Pinpoint the cell where the given text exists, returning its [x, y] midpoint coordinate. 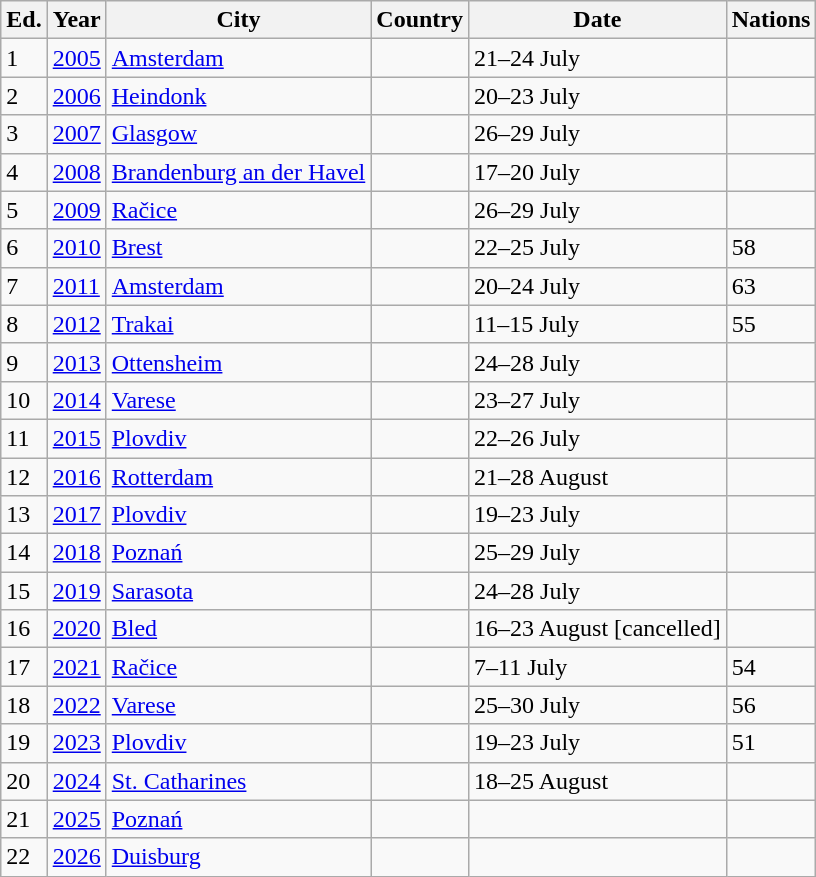
16 [24, 629]
Duisburg [238, 857]
4 [24, 172]
City [238, 20]
1 [24, 58]
14 [24, 553]
2006 [76, 96]
7–11 July [598, 667]
Trakai [238, 324]
51 [771, 743]
25–29 July [598, 553]
11 [24, 438]
2014 [76, 400]
58 [771, 248]
Country [420, 20]
2019 [76, 591]
Bled [238, 629]
2024 [76, 781]
20–23 July [598, 96]
63 [771, 286]
2013 [76, 362]
23–27 July [598, 400]
2020 [76, 629]
18–25 August [598, 781]
Glasgow [238, 134]
13 [24, 515]
8 [24, 324]
25–30 July [598, 705]
2018 [76, 553]
17 [24, 667]
55 [771, 324]
Ed. [24, 20]
6 [24, 248]
22 [24, 857]
2015 [76, 438]
10 [24, 400]
2025 [76, 819]
2 [24, 96]
Ottensheim [238, 362]
2010 [76, 248]
21–24 July [598, 58]
2017 [76, 515]
Brest [238, 248]
9 [24, 362]
2005 [76, 58]
17–20 July [598, 172]
22–25 July [598, 248]
2009 [76, 210]
Nations [771, 20]
11–15 July [598, 324]
20 [24, 781]
54 [771, 667]
21–28 August [598, 477]
2007 [76, 134]
2022 [76, 705]
2023 [76, 743]
16–23 August [cancelled] [598, 629]
Date [598, 20]
Brandenburg an der Havel [238, 172]
5 [24, 210]
Sarasota [238, 591]
15 [24, 591]
19 [24, 743]
Rotterdam [238, 477]
18 [24, 705]
20–24 July [598, 286]
2026 [76, 857]
Year [76, 20]
St. Catharines [238, 781]
12 [24, 477]
22–26 July [598, 438]
2016 [76, 477]
3 [24, 134]
21 [24, 819]
2012 [76, 324]
2021 [76, 667]
2008 [76, 172]
2011 [76, 286]
Heindonk [238, 96]
7 [24, 286]
56 [771, 705]
